Return (x, y) of the center of cell containing provided text 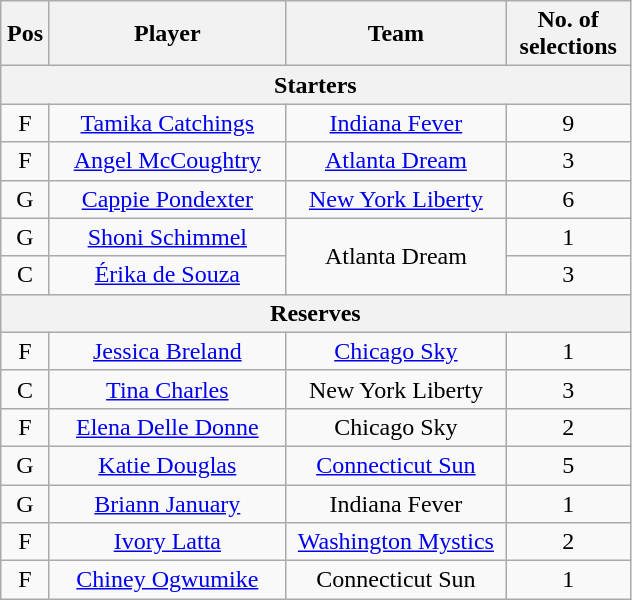
Cappie Pondexter (167, 199)
Tina Charles (167, 389)
Reserves (316, 313)
Player (167, 34)
Shoni Schimmel (167, 237)
Pos (26, 34)
Chiney Ogwumike (167, 580)
Washington Mystics (396, 542)
Briann January (167, 503)
Team (396, 34)
Elena Delle Donne (167, 427)
Tamika Catchings (167, 123)
9 (568, 123)
Starters (316, 85)
6 (568, 199)
Ivory Latta (167, 542)
Angel McCoughtry (167, 161)
Érika de Souza (167, 275)
No. of selections (568, 34)
Jessica Breland (167, 351)
Katie Douglas (167, 465)
5 (568, 465)
